Detect which cell encompasses the target text, then output its (x, y) center coordinate. 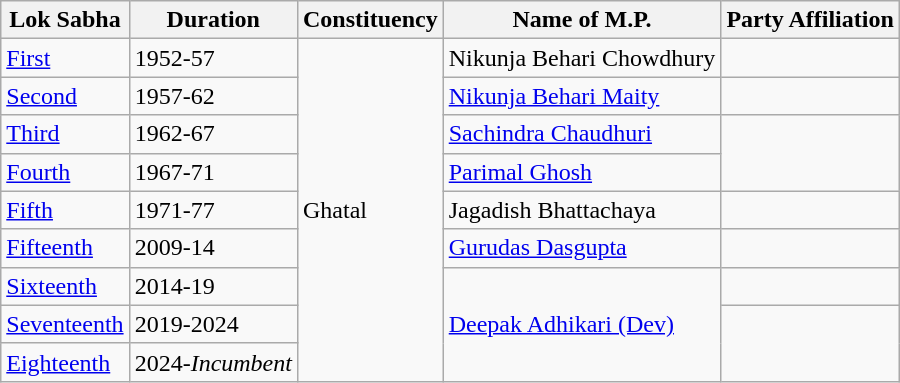
Ghatal (370, 210)
First (65, 58)
Jagadish Bhattachaya (582, 210)
Gurudas Dasgupta (582, 248)
1952-57 (213, 58)
Party Affiliation (810, 20)
Seventeenth (65, 324)
1967-71 (213, 172)
Nikunja Behari Maity (582, 96)
Parimal Ghosh (582, 172)
Third (65, 134)
Constituency (370, 20)
Fourth (65, 172)
Sixteenth (65, 286)
Name of M.P. (582, 20)
Fifth (65, 210)
Deepak Adhikari (Dev) (582, 324)
Nikunja Behari Chowdhury (582, 58)
Lok Sabha (65, 20)
1957-62 (213, 96)
2019-2024 (213, 324)
2009-14 (213, 248)
2014-19 (213, 286)
Sachindra Chaudhuri (582, 134)
Duration (213, 20)
Second (65, 96)
2024-Incumbent (213, 362)
Fifteenth (65, 248)
1962-67 (213, 134)
Eighteenth (65, 362)
1971-77 (213, 210)
